Pinpoint the cell where the given text exists, returning its [x, y] midpoint coordinate. 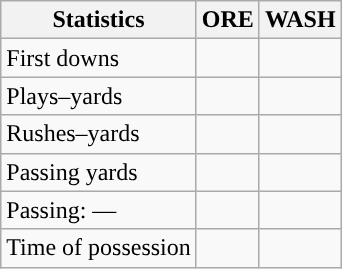
ORE [228, 20]
Passing: –– [99, 210]
Time of possession [99, 248]
Plays–yards [99, 96]
Rushes–yards [99, 134]
First downs [99, 58]
Statistics [99, 20]
Passing yards [99, 172]
WASH [300, 20]
